For the text-containing cell, return its midpoint in [x, y] coordinate format. 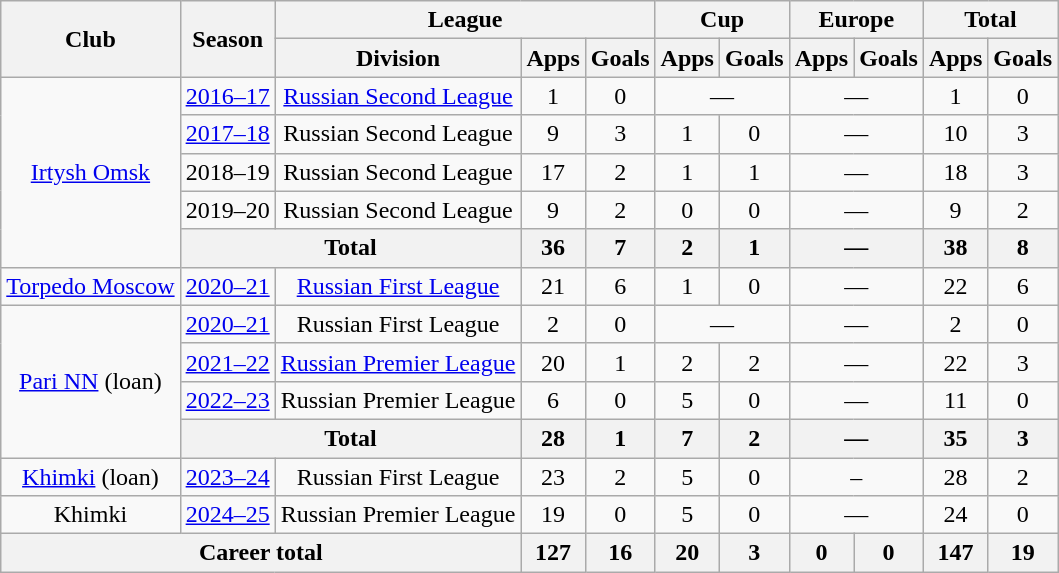
Club [90, 39]
Cup [722, 20]
2021–22 [228, 362]
23 [553, 477]
Division [398, 58]
147 [955, 553]
2023–24 [228, 477]
2024–25 [228, 515]
League [465, 20]
35 [955, 438]
2016–17 [228, 96]
2022–23 [228, 400]
2017–18 [228, 134]
Season [228, 39]
16 [620, 553]
Pari NN (loan) [90, 381]
11 [955, 400]
38 [955, 248]
2019–20 [228, 210]
8 [1023, 248]
Europe [856, 20]
10 [955, 134]
Khimki (loan) [90, 477]
Irtysh Omsk [90, 172]
17 [553, 172]
127 [553, 553]
2018–19 [228, 172]
24 [955, 515]
Khimki [90, 515]
18 [955, 172]
21 [553, 286]
Career total [261, 553]
36 [553, 248]
Torpedo Moscow [90, 286]
– [856, 477]
